From the cell containing the given text, extract its center point as [X, Y] coordinate. 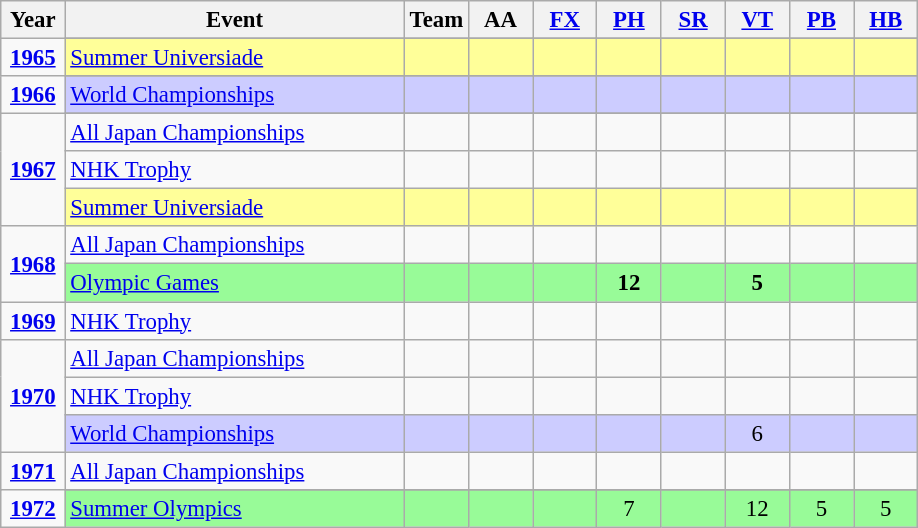
6 [757, 433]
7 [629, 509]
Summer Olympics [234, 509]
Year [33, 20]
Olympic Games [234, 283]
PH [629, 20]
FX [565, 20]
1970 [33, 396]
1972 [33, 509]
PB [821, 20]
VT [757, 20]
1965 [33, 58]
Team [436, 20]
1968 [33, 264]
SR [693, 20]
1966 [33, 95]
1971 [33, 471]
HB [886, 20]
1967 [33, 170]
1969 [33, 321]
Event [234, 20]
AA [500, 20]
